Detect which cell encompasses the target text, then output its [x, y] center coordinate. 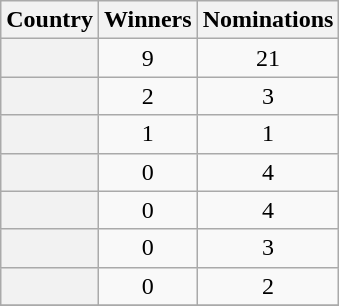
9 [148, 58]
Country [50, 20]
Winners [148, 20]
Nominations [268, 20]
21 [268, 58]
